Extract the [X, Y] coordinate from the center of the cell holding the provided text.  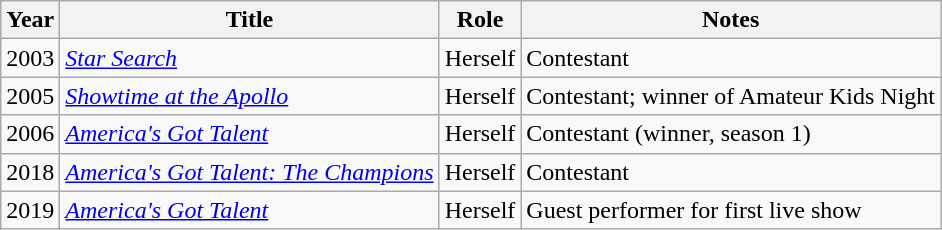
Year [30, 20]
2006 [30, 134]
Notes [731, 20]
Title [250, 20]
Contestant (winner, season 1) [731, 134]
2018 [30, 172]
2019 [30, 210]
Contestant; winner of Amateur Kids Night [731, 96]
Star Search [250, 58]
America's Got Talent: The Champions [250, 172]
2005 [30, 96]
Showtime at the Apollo [250, 96]
Guest performer for first live show [731, 210]
Role [480, 20]
2003 [30, 58]
